Capture the cell that displays the provided text and extract its (x, y) central coordinate. 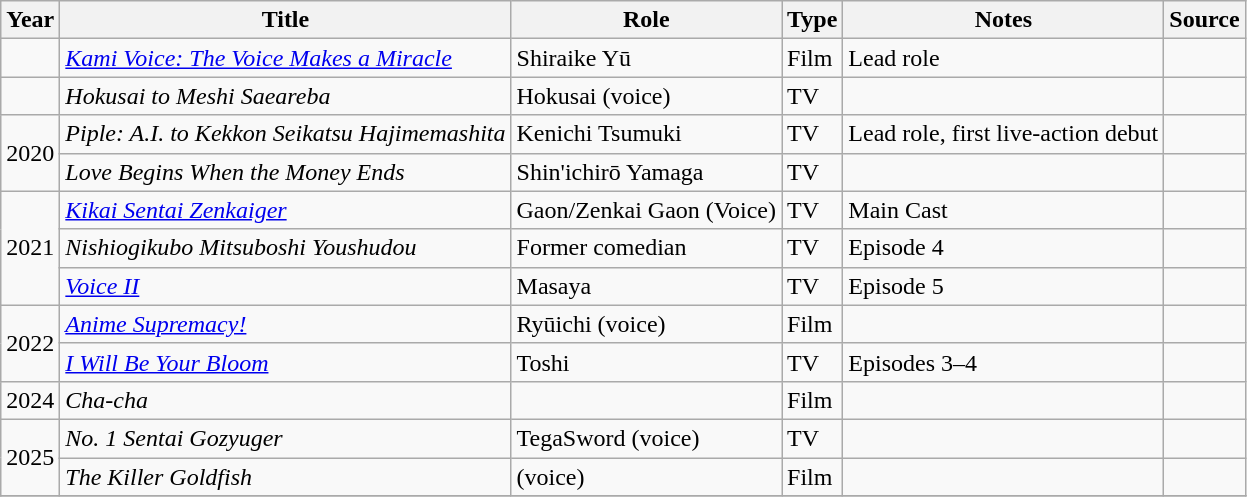
2021 (30, 248)
Nishiogikubo Mitsuboshi Youshudou (286, 248)
Hokusai (voice) (646, 96)
Ryūichi (voice) (646, 324)
2020 (30, 153)
Gaon/Zenkai Gaon (Voice) (646, 210)
Notes (1004, 20)
Shin'ichirō Yamaga (646, 172)
Title (286, 20)
Lead role (1004, 58)
Toshi (646, 362)
Voice II (286, 286)
Piple: A.I. to Kekkon Seikatsu Hajimemashita (286, 134)
Episode 4 (1004, 248)
Kikai Sentai Zenkaiger (286, 210)
Kenichi Tsumuki (646, 134)
(voice) (646, 477)
2022 (30, 343)
Former comedian (646, 248)
Type (812, 20)
Love Begins When the Money Ends (286, 172)
Year (30, 20)
Source (1204, 20)
No. 1 Sentai Gozyuger (286, 438)
Main Cast (1004, 210)
Anime Supremacy! (286, 324)
Shiraike Yū (646, 58)
Cha-cha (286, 400)
Lead role, first live-action debut (1004, 134)
TegaSword (voice) (646, 438)
Masaya (646, 286)
Episode 5 (1004, 286)
The Killer Goldfish (286, 477)
I Will Be Your Bloom (286, 362)
Episodes 3–4 (1004, 362)
2024 (30, 400)
Role (646, 20)
2025 (30, 457)
Hokusai to Meshi Saeareba (286, 96)
Kami Voice: The Voice Makes a Miracle (286, 58)
